Find where the given text appears and provide that cell's center as (x, y) coordinate. 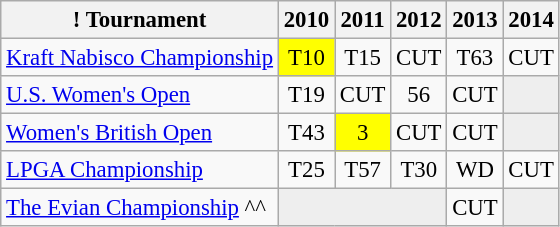
56 (419, 95)
3 (363, 133)
The Evian Championship ^^ (140, 208)
! Tournament (140, 20)
T63 (475, 58)
2014 (531, 20)
T10 (306, 58)
WD (475, 170)
Women's British Open (140, 133)
U.S. Women's Open (140, 95)
T43 (306, 133)
T57 (363, 170)
T15 (363, 58)
2010 (306, 20)
LPGA Championship (140, 170)
2013 (475, 20)
T19 (306, 95)
T25 (306, 170)
T30 (419, 170)
2011 (363, 20)
Kraft Nabisco Championship (140, 58)
2012 (419, 20)
